For the text-containing cell, return its midpoint in [X, Y] coordinate format. 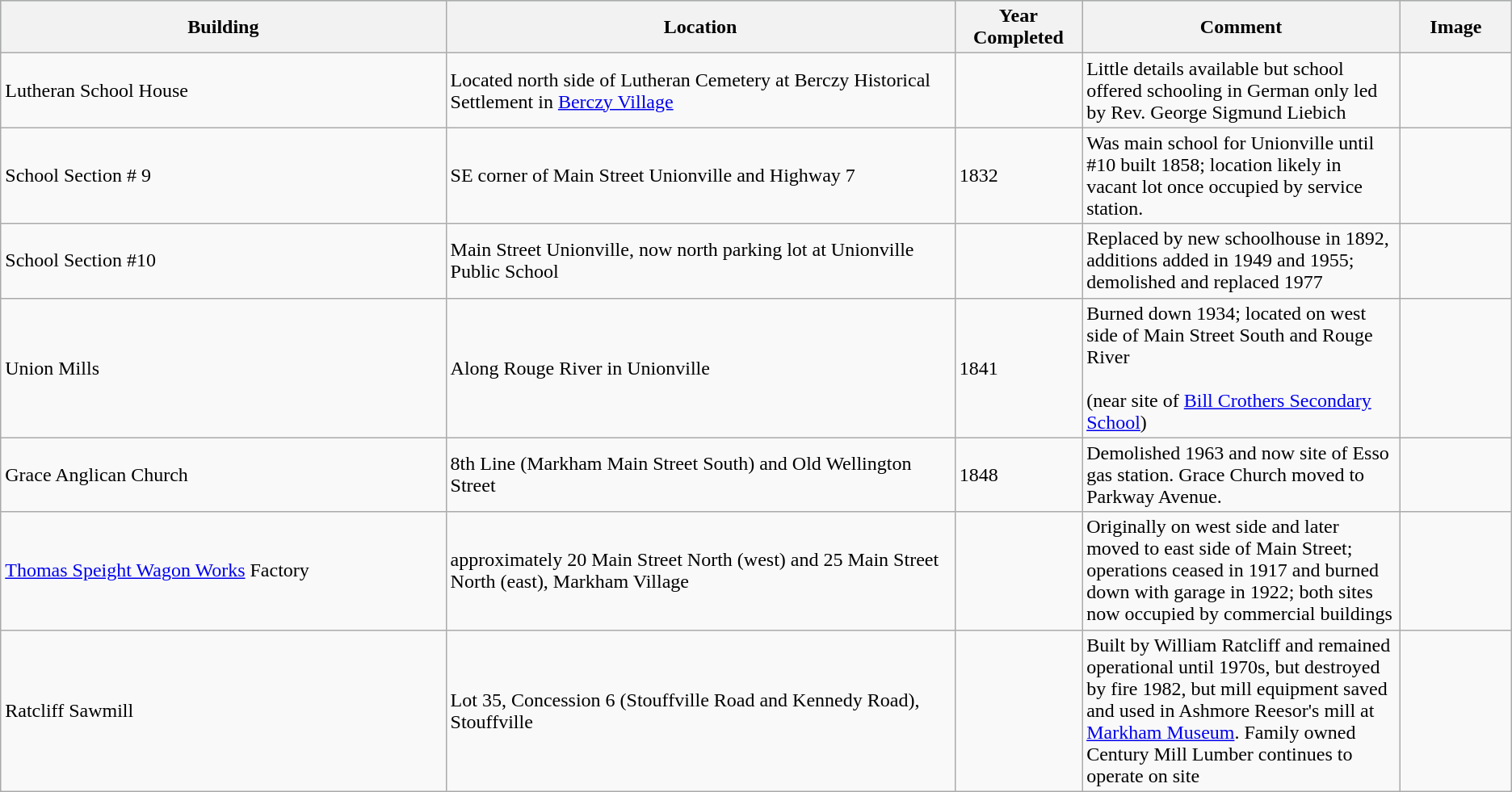
Demolished 1963 and now site of Esso gas station. Grace Church moved to Parkway Avenue. [1241, 475]
1848 [1018, 475]
Along Rouge River in Unionville [700, 368]
1841 [1018, 368]
approximately 20 Main Street North (west) and 25 Main Street North (east), Markham Village [700, 571]
Year Completed [1018, 27]
Little details available but school offered schooling in German only led by Rev. George Sigmund Liebich [1241, 90]
School Section # 9 [223, 176]
SE corner of Main Street Unionville and Highway 7 [700, 176]
Was main school for Unionville until #10 built 1858; location likely in vacant lot once occupied by service station. [1241, 176]
Location [700, 27]
Building [223, 27]
Burned down 1934; located on west side of Main Street South and Rouge River (near site of Bill Crothers Secondary School) [1241, 368]
1832 [1018, 176]
Thomas Speight Wagon Works Factory [223, 571]
Replaced by new schoolhouse in 1892, additions added in 1949 and 1955; demolished and replaced 1977 [1241, 261]
Grace Anglican Church [223, 475]
Ratcliff Sawmill [223, 710]
Main Street Unionville, now north parking lot at Unionville Public School [700, 261]
School Section #10 [223, 261]
Union Mills [223, 368]
8th Line (Markham Main Street South) and Old Wellington Street [700, 475]
Located north side of Lutheran Cemetery at Berczy Historical Settlement in Berczy Village [700, 90]
Lutheran School House [223, 90]
Image [1455, 27]
Lot 35, Concession 6 (Stouffville Road and Kennedy Road), Stouffville [700, 710]
Comment [1241, 27]
